Return the (x, y) coordinate for the center point of the cell that contains the specified text.  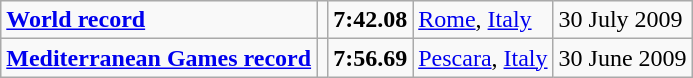
7:42.08 (370, 20)
7:56.69 (370, 58)
Rome, Italy (483, 20)
Mediterranean Games record (159, 58)
Pescara, Italy (483, 58)
World record (159, 20)
30 June 2009 (622, 58)
30 July 2009 (622, 20)
